Scan for the cell matching the given text and deliver its [X, Y] coordinate at center. 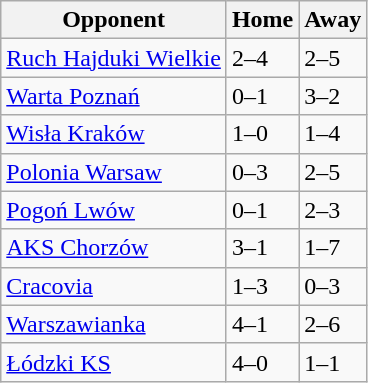
Away [333, 20]
2–4 [262, 58]
Home [262, 20]
AKS Chorzów [114, 248]
Opponent [114, 20]
Ruch Hajduki Wielkie [114, 58]
1–1 [333, 362]
Warszawianka [114, 324]
3–1 [262, 248]
2–3 [333, 210]
Cracovia [114, 286]
Wisła Kraków [114, 134]
4–1 [262, 324]
1–3 [262, 286]
1–7 [333, 248]
Warta Poznań [114, 96]
1–0 [262, 134]
1–4 [333, 134]
Pogoń Lwów [114, 210]
Łódzki KS [114, 362]
Polonia Warsaw [114, 172]
3–2 [333, 96]
4–0 [262, 362]
2–6 [333, 324]
